Output the (x, y) coordinate of the center of the cell containing the given text.  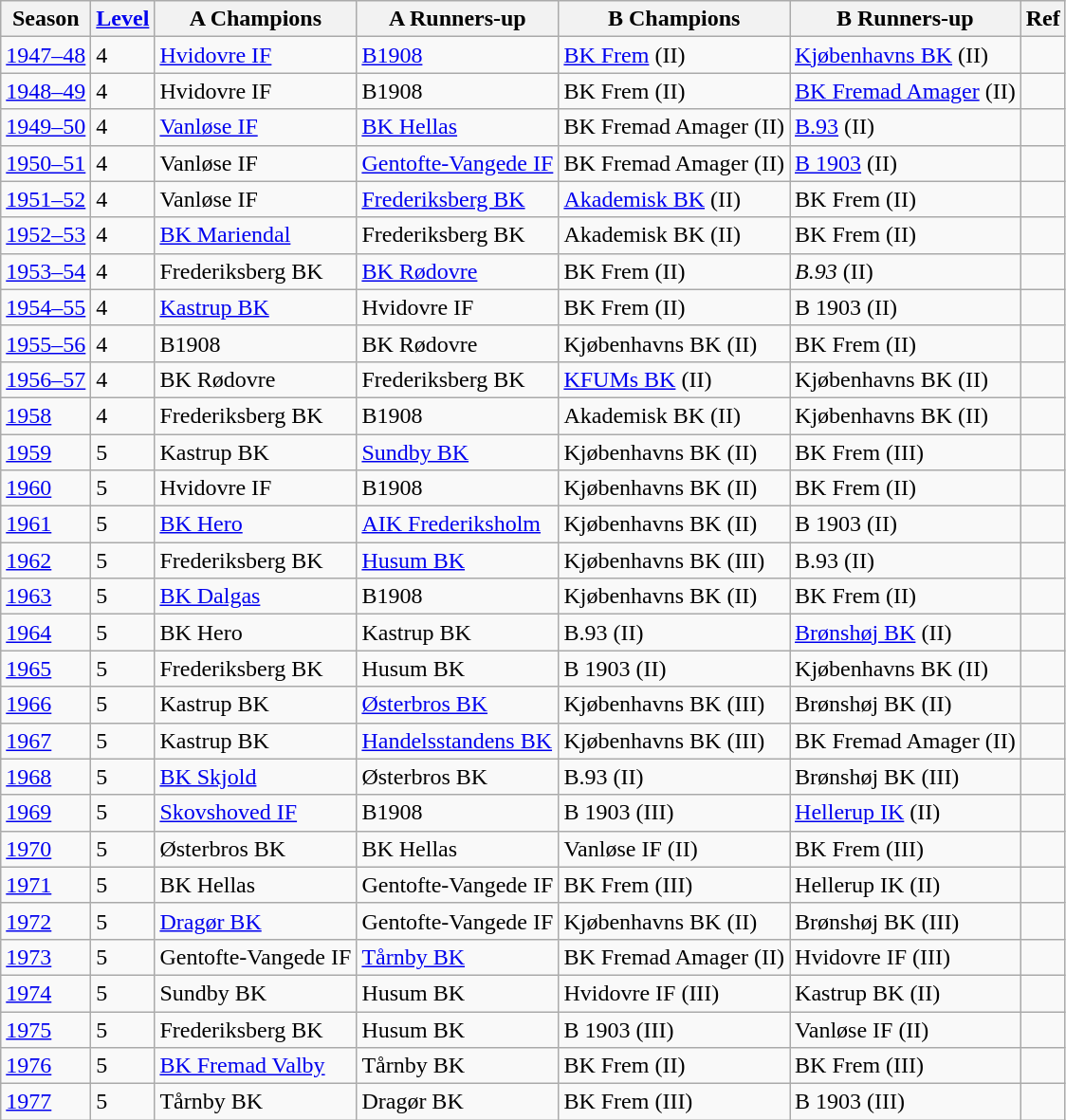
1947–48 (46, 55)
AIK Frederiksholm (457, 524)
Handelsstandens BK (457, 741)
1974 (46, 993)
1956–57 (46, 379)
1953–54 (46, 271)
1977 (46, 1102)
1958 (46, 415)
1949–50 (46, 127)
Season (46, 19)
1960 (46, 488)
1948–49 (46, 91)
1973 (46, 957)
B Champions (674, 19)
1971 (46, 885)
1967 (46, 741)
1954–55 (46, 307)
1952–53 (46, 235)
BK Mariendal (256, 235)
1964 (46, 633)
A Runners-up (457, 19)
1951–52 (46, 199)
Level (123, 19)
A Champions (256, 19)
B Runners-up (906, 19)
KFUMs BK (II) (674, 379)
1968 (46, 777)
1955–56 (46, 343)
Skovshoved IF (256, 813)
1976 (46, 1066)
1962 (46, 560)
1972 (46, 921)
1950–51 (46, 163)
1975 (46, 1029)
1966 (46, 705)
1961 (46, 524)
1963 (46, 597)
1969 (46, 813)
Ref (1043, 19)
BK Dalgas (256, 597)
Kastrup BK (II) (906, 993)
BK Skjold (256, 777)
BK Fremad Valby (256, 1066)
1959 (46, 452)
1970 (46, 849)
1965 (46, 669)
